Return the (X, Y) coordinate for the center point of the cell that contains the specified text.  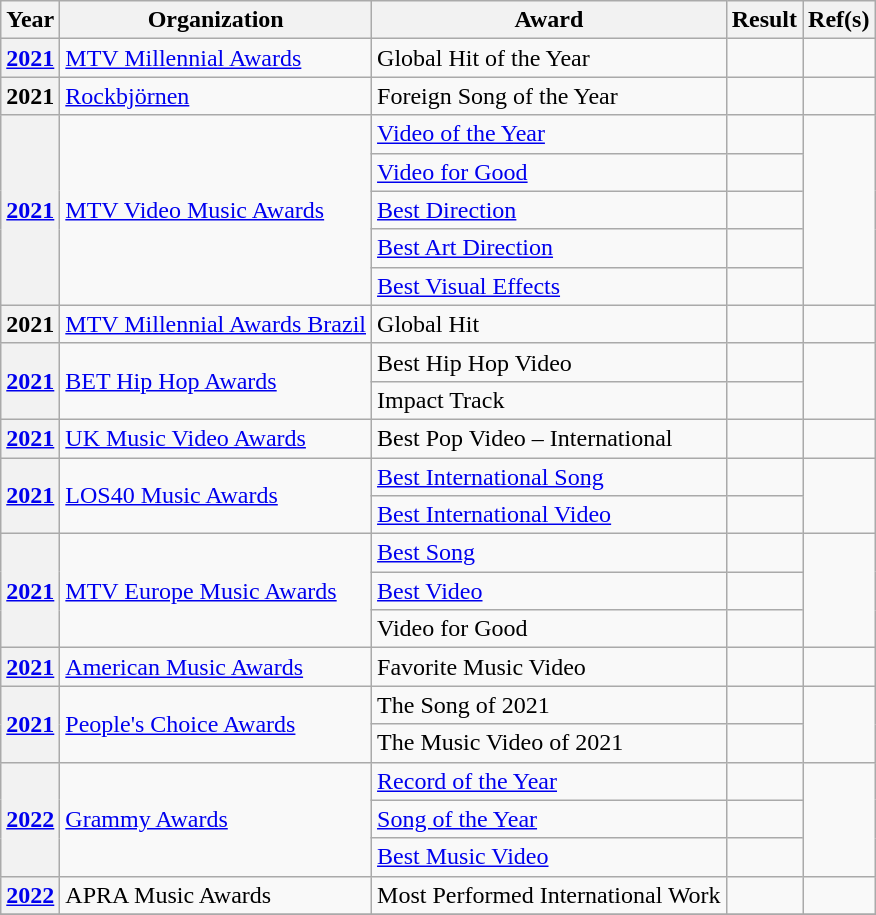
Ref(s) (839, 20)
Record of the Year (550, 781)
Best Song (550, 553)
People's Choice Awards (216, 724)
Grammy Awards (216, 819)
Best Hip Hop Video (550, 362)
MTV Europe Music Awards (216, 591)
Best International Video (550, 515)
MTV Video Music Awards (216, 210)
MTV Millennial Awards (216, 58)
Rockbjörnen (216, 96)
Global Hit (550, 324)
MTV Millennial Awards Brazil (216, 324)
APRA Music Awards (216, 895)
Best International Song (550, 477)
Most Performed International Work (550, 895)
The Song of 2021 (550, 705)
Year (30, 20)
Best Video (550, 591)
Organization (216, 20)
BET Hip Hop Awards (216, 381)
Best Music Video (550, 857)
Video of the Year (550, 134)
Best Pop Video – International (550, 438)
American Music Awards (216, 667)
Foreign Song of the Year (550, 96)
Global Hit of the Year (550, 58)
The Music Video of 2021 (550, 743)
Best Art Direction (550, 248)
Best Visual Effects (550, 286)
Best Direction (550, 210)
Award (550, 20)
LOS40 Music Awards (216, 496)
UK Music Video Awards (216, 438)
Favorite Music Video (550, 667)
Song of the Year (550, 819)
Impact Track (550, 400)
Result (764, 20)
